Pinpoint the cell where the given text exists, returning its [x, y] midpoint coordinate. 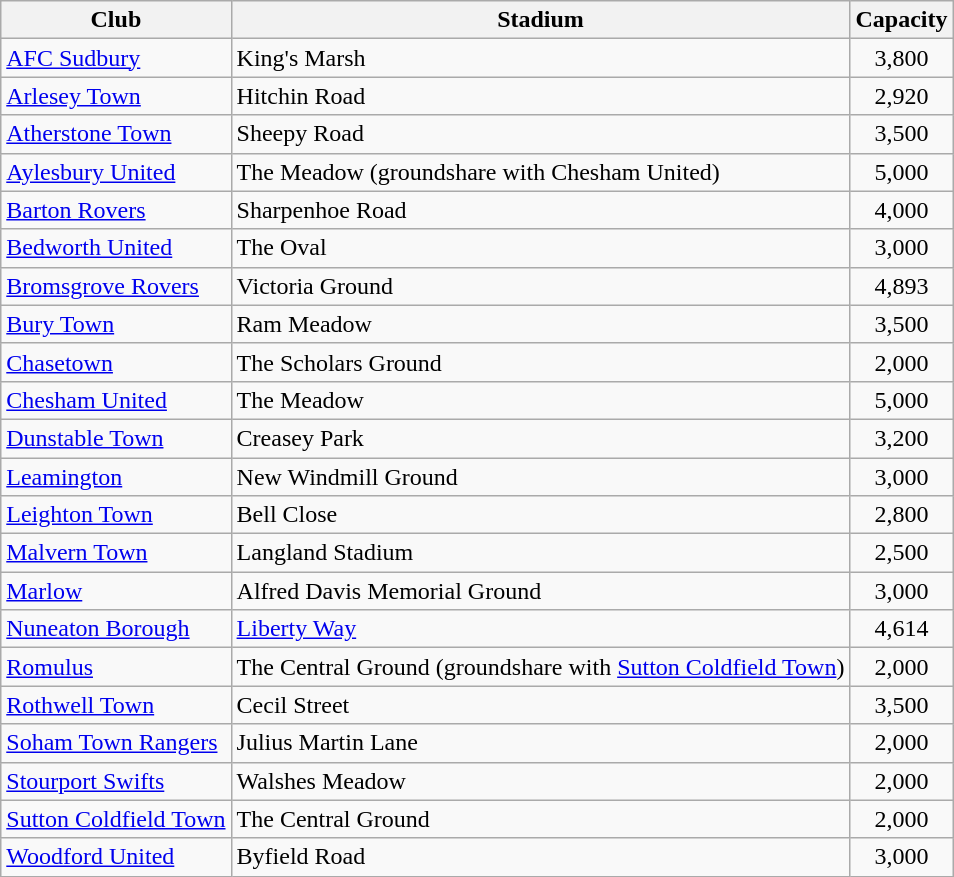
Sharpenhoe Road [540, 210]
Langland Stadium [540, 553]
Aylesbury United [116, 172]
Bromsgrove Rovers [116, 286]
Club [116, 20]
Hitchin Road [540, 96]
Arlesey Town [116, 96]
2,500 [902, 553]
4,893 [902, 286]
Woodford United [116, 857]
Leamington [116, 477]
Capacity [902, 20]
Marlow [116, 591]
Chesham United [116, 400]
Leighton Town [116, 515]
Atherstone Town [116, 134]
Liberty Way [540, 629]
Walshes Meadow [540, 781]
Soham Town Rangers [116, 743]
King's Marsh [540, 58]
Rothwell Town [116, 705]
AFC Sudbury [116, 58]
Sutton Coldfield Town [116, 819]
Dunstable Town [116, 438]
4,000 [902, 210]
Stourport Swifts [116, 781]
Nuneaton Borough [116, 629]
Bell Close [540, 515]
Stadium [540, 20]
2,800 [902, 515]
4,614 [902, 629]
3,200 [902, 438]
Cecil Street [540, 705]
Sheepy Road [540, 134]
Romulus [116, 667]
Byfield Road [540, 857]
The Central Ground [540, 819]
New Windmill Ground [540, 477]
3,800 [902, 58]
Julius Martin Lane [540, 743]
The Scholars Ground [540, 362]
The Meadow [540, 400]
Victoria Ground [540, 286]
The Central Ground (groundshare with Sutton Coldfield Town) [540, 667]
The Oval [540, 248]
Ram Meadow [540, 324]
Chasetown [116, 362]
Bedworth United [116, 248]
Alfred Davis Memorial Ground [540, 591]
2,920 [902, 96]
Malvern Town [116, 553]
Creasey Park [540, 438]
Bury Town [116, 324]
The Meadow (groundshare with Chesham United) [540, 172]
Barton Rovers [116, 210]
